Search for the cell housing the specified text and yield its (x, y) center coordinate. 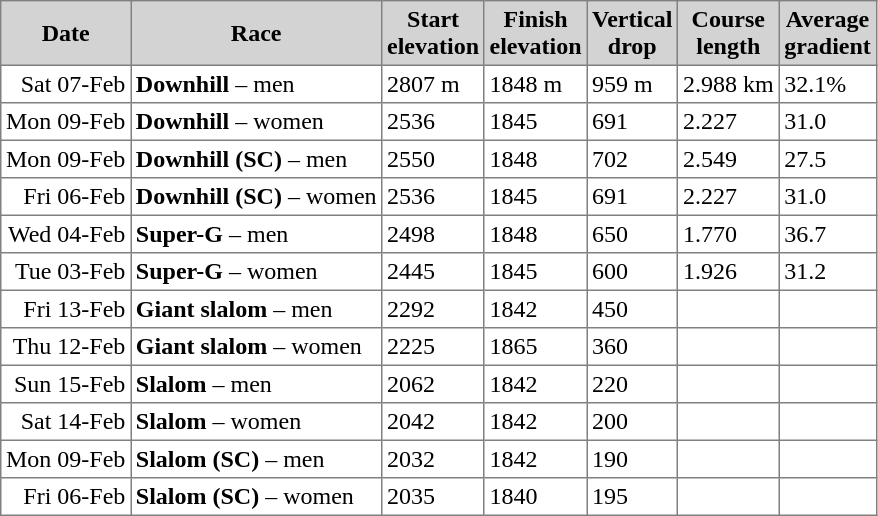
360 (632, 347)
959 m (632, 84)
Slalom (SC) – women (256, 497)
27.5 (828, 159)
Super-G – men (256, 234)
2445 (433, 272)
1.770 (728, 234)
Slalom – women (256, 422)
Downhill – men (256, 84)
2550 (433, 159)
Verticaldrop (632, 33)
Sun 15-Feb (66, 384)
1.926 (728, 272)
Fri 13-Feb (66, 309)
Giant slalom – women (256, 347)
1840 (535, 497)
1865 (535, 347)
Finishelevation (535, 33)
2035 (433, 497)
Downhill – women (256, 122)
Courselength (728, 33)
2807 m (433, 84)
450 (632, 309)
Race (256, 33)
Sat 14-Feb (66, 422)
702 (632, 159)
31.2 (828, 272)
Date (66, 33)
2042 (433, 422)
2032 (433, 459)
Wed 04-Feb (66, 234)
2.988 km (728, 84)
32.1% (828, 84)
2.549 (728, 159)
Super-G – women (256, 272)
2292 (433, 309)
Averagegradient (828, 33)
190 (632, 459)
36.7 (828, 234)
2498 (433, 234)
195 (632, 497)
Tue 03-Feb (66, 272)
2062 (433, 384)
Startelevation (433, 33)
600 (632, 272)
650 (632, 234)
Giant slalom – men (256, 309)
Sat 07-Feb (66, 84)
Downhill (SC) – men (256, 159)
2225 (433, 347)
200 (632, 422)
1848 m (535, 84)
220 (632, 384)
Slalom (SC) – men (256, 459)
Downhill (SC) – women (256, 197)
Slalom – men (256, 384)
Thu 12-Feb (66, 347)
